From the cell containing the given text, extract its center point as [x, y] coordinate. 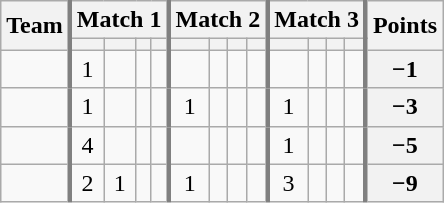
2 [87, 183]
Match 3 [316, 20]
−9 [404, 183]
3 [288, 183]
−5 [404, 145]
Match 1 [120, 20]
Match 2 [218, 20]
−3 [404, 107]
−1 [404, 69]
4 [87, 145]
Team [36, 26]
Points [404, 26]
